Locate the cell with the specified text and output its [x, y] center coordinate. 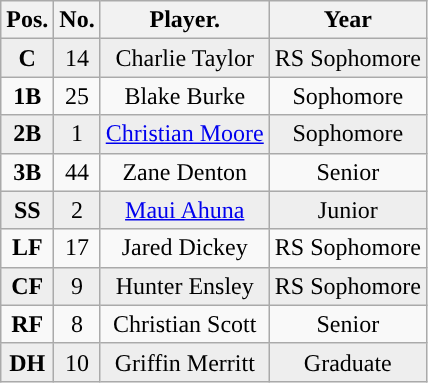
RF [28, 324]
1 [77, 134]
8 [77, 324]
Maui Ahuna [184, 210]
CF [28, 286]
44 [77, 172]
Charlie Taylor [184, 58]
C [28, 58]
LF [28, 248]
Christian Scott [184, 324]
Griffin Merritt [184, 362]
No. [77, 20]
Blake Burke [184, 96]
1B [28, 96]
25 [77, 96]
9 [77, 286]
Hunter Ensley [184, 286]
Graduate [348, 362]
Junior [348, 210]
Jared Dickey [184, 248]
2B [28, 134]
3B [28, 172]
2 [77, 210]
10 [77, 362]
SS [28, 210]
Christian Moore [184, 134]
Year [348, 20]
Pos. [28, 20]
Player. [184, 20]
DH [28, 362]
14 [77, 58]
Zane Denton [184, 172]
17 [77, 248]
